Return the (x, y) coordinate for the center point of the cell that contains the specified text.  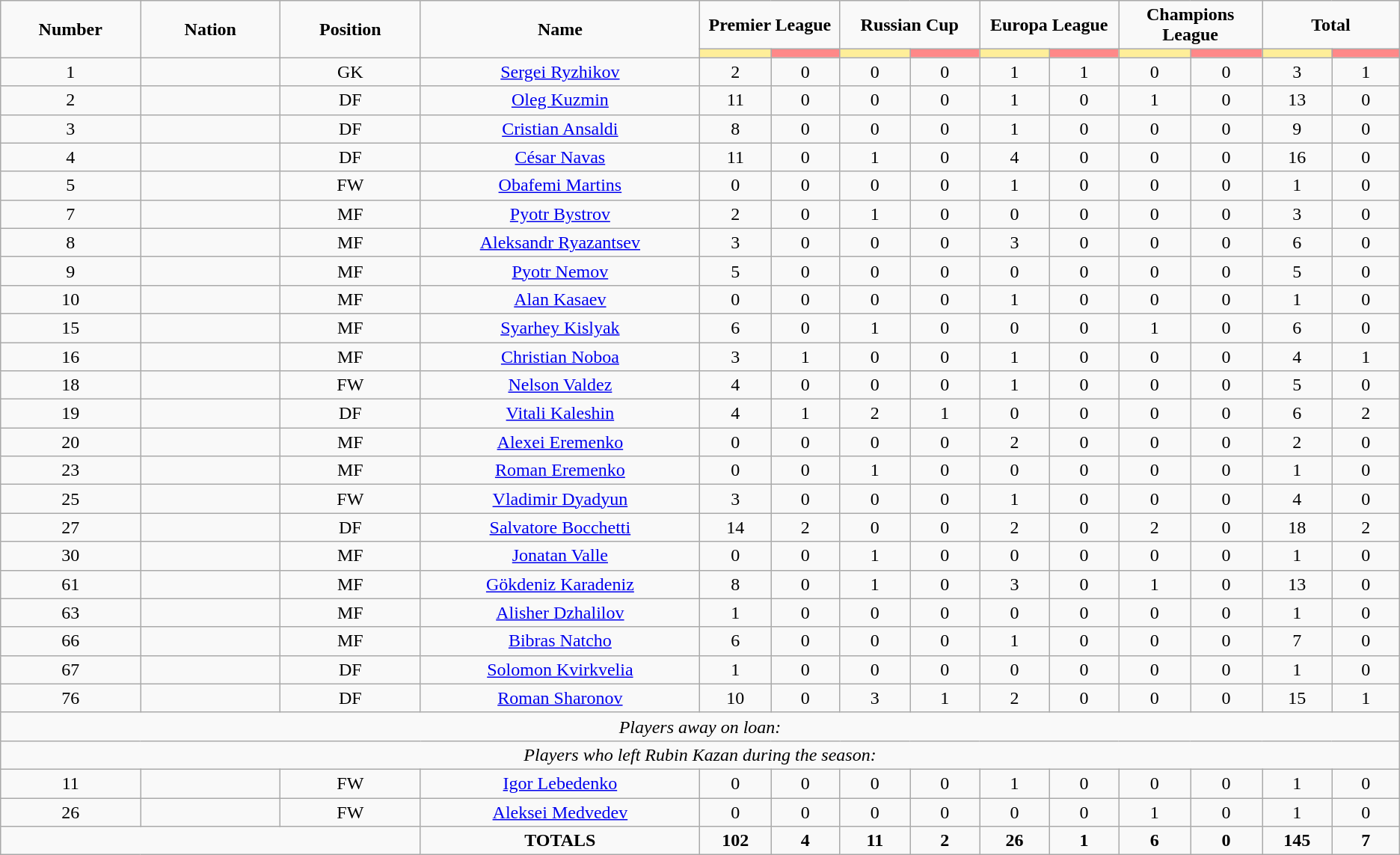
145 (1297, 841)
Vladimir Dyadyun (560, 499)
Europa League (1049, 25)
Salvatore Bocchetti (560, 527)
66 (70, 641)
Christian Noboa (560, 357)
Obafemi Martins (560, 186)
30 (70, 556)
76 (70, 698)
Name (560, 29)
Igor Lebedenko (560, 783)
Roman Eremenko (560, 471)
63 (70, 613)
102 (736, 841)
Oleg Kuzmin (560, 100)
Bibras Natcho (560, 641)
Alan Kasaev (560, 299)
Aleksandr Ryazantsev (560, 242)
Pyotr Nemov (560, 271)
Solomon Kvirkvelia (560, 669)
Russian Cup (909, 25)
Nelson Valdez (560, 385)
Gökdeniz Karadeniz (560, 584)
Position (350, 29)
Premier League (770, 25)
César Navas (560, 157)
20 (70, 442)
Total (1331, 25)
Sergei Ryzhikov (560, 72)
Number (70, 29)
Roman Sharonov (560, 698)
Champions League (1191, 25)
61 (70, 584)
Players who left Rubin Kazan during the season: (700, 755)
Syarhey Kislyak (560, 328)
Vitali Kaleshin (560, 414)
Nation (211, 29)
Alexei Eremenko (560, 442)
GK (350, 72)
Alisher Dzhalilov (560, 613)
Aleksei Medvedev (560, 812)
Jonatan Valle (560, 556)
67 (70, 669)
Pyotr Bystrov (560, 214)
19 (70, 414)
27 (70, 527)
Players away on loan: (700, 726)
23 (70, 471)
TOTALS (560, 841)
14 (736, 527)
25 (70, 499)
Cristian Ansaldi (560, 129)
